Return (X, Y) of the center of cell containing provided text 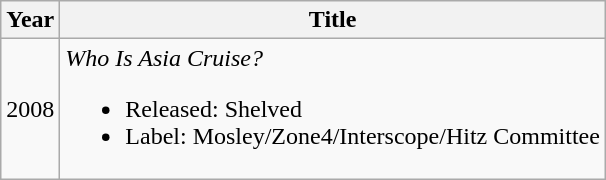
Year (30, 20)
2008 (30, 109)
Who Is Asia Cruise?Released: ShelvedLabel: Mosley/Zone4/Interscope/Hitz Committee (333, 109)
Title (333, 20)
